Output the (X, Y) coordinate of the center of the cell containing the given text.  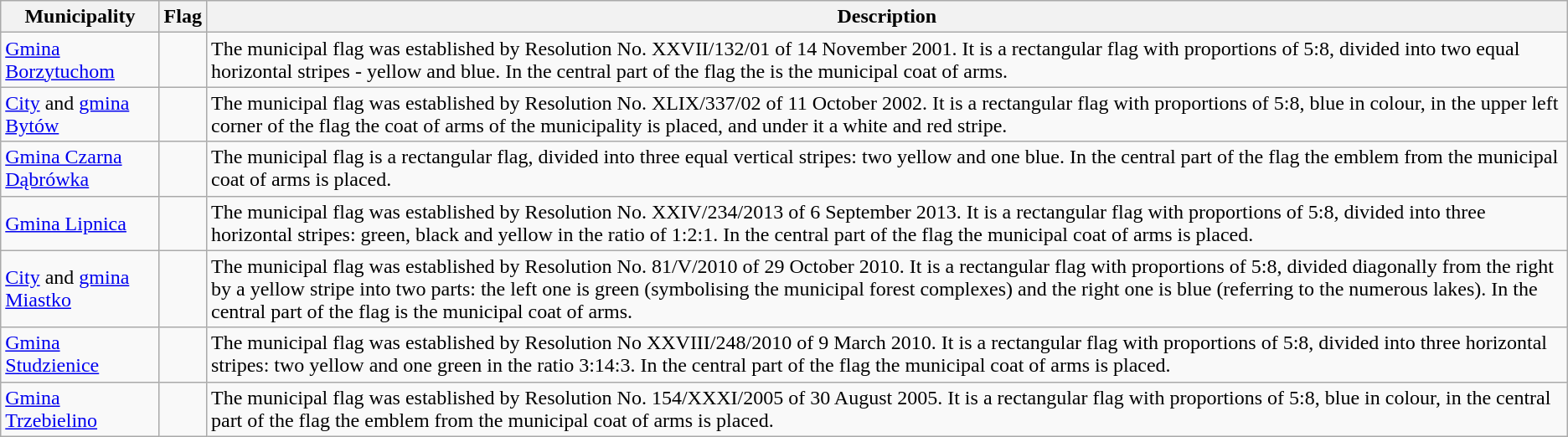
Municipality (80, 17)
City and gmina Bytów (80, 114)
Gmina Borzytuchom (80, 60)
Gmina Studzienice (80, 355)
Flag (183, 17)
Description (886, 17)
Gmina Czarna Dąbrówka (80, 169)
Gmina Trzebielino (80, 409)
City and gmina Miastko (80, 289)
Gmina Lipnica (80, 223)
